Return [X, Y] of the center of cell containing provided text 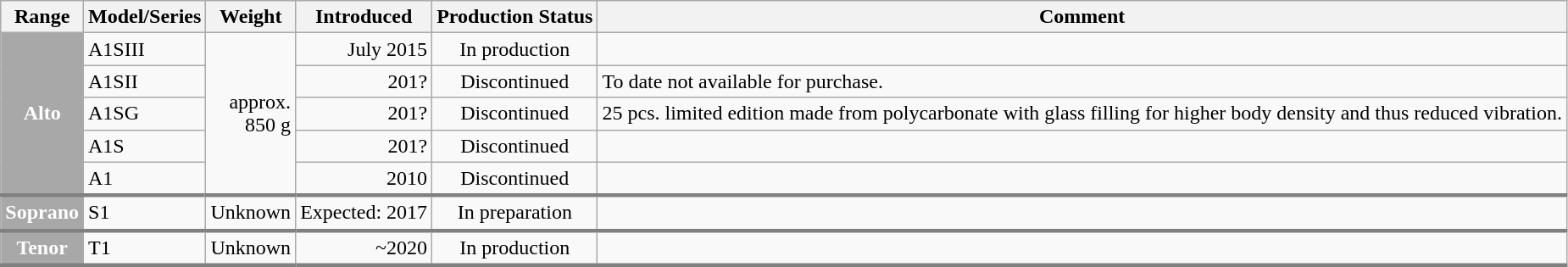
Expected: 2017 [364, 214]
2010 [364, 179]
In preparation [515, 214]
A1SII [145, 81]
approx.850 g [251, 114]
Range [42, 17]
S1 [145, 214]
A1SIII [145, 49]
Introduced [364, 17]
25 pcs. limited edition made from polycarbonate with glass filling for higher body density and thus reduced vibration. [1081, 114]
T1 [145, 248]
Production Status [515, 17]
Weight [251, 17]
Alto [42, 114]
Soprano [42, 214]
A1S [145, 146]
A1 [145, 179]
Model/Series [145, 17]
July 2015 [364, 49]
Tenor [42, 248]
A1SG [145, 114]
To date not available for purchase. [1081, 81]
~2020 [364, 248]
Comment [1081, 17]
